For the text-containing cell, return its midpoint in [X, Y] coordinate format. 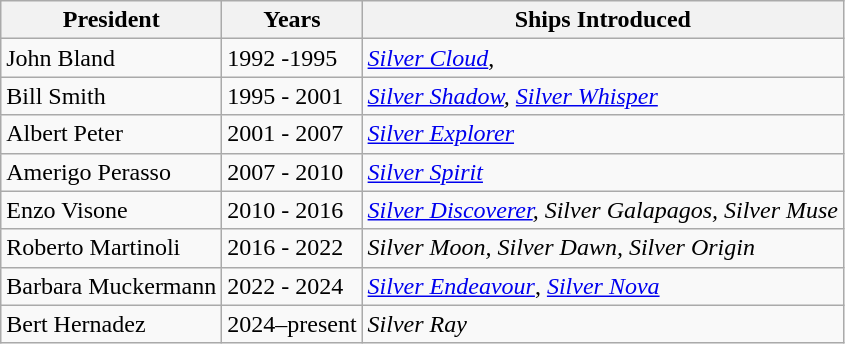
1992 -1995 [292, 58]
1995 - 2001 [292, 96]
2007 - 2010 [292, 172]
2024–present [292, 324]
Years [292, 20]
Albert Peter [112, 134]
Bert Hernadez [112, 324]
Silver Spirit [602, 172]
Silver Discoverer, Silver Galapagos, Silver Muse [602, 210]
Silver Moon, Silver Dawn, Silver Origin [602, 248]
Silver Explorer [602, 134]
Enzo Visone [112, 210]
President [112, 20]
2016 - 2022 [292, 248]
Silver Cloud, [602, 58]
Roberto Martinoli [112, 248]
2001 - 2007 [292, 134]
Barbara Muckermann [112, 286]
Ships Introduced [602, 20]
Silver Ray [602, 324]
Silver Shadow, Silver Whisper [602, 96]
Silver Endeavour, Silver Nova [602, 286]
Amerigo Perasso [112, 172]
2022 - 2024 [292, 286]
John Bland [112, 58]
Bill Smith [112, 96]
2010 - 2016 [292, 210]
